For the text-containing cell, return its midpoint in (X, Y) coordinate format. 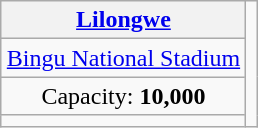
Bingu National Stadium (123, 58)
Lilongwe (123, 20)
Capacity: 10,000 (123, 96)
